Find where the given text appears and provide that cell's center as [x, y] coordinate. 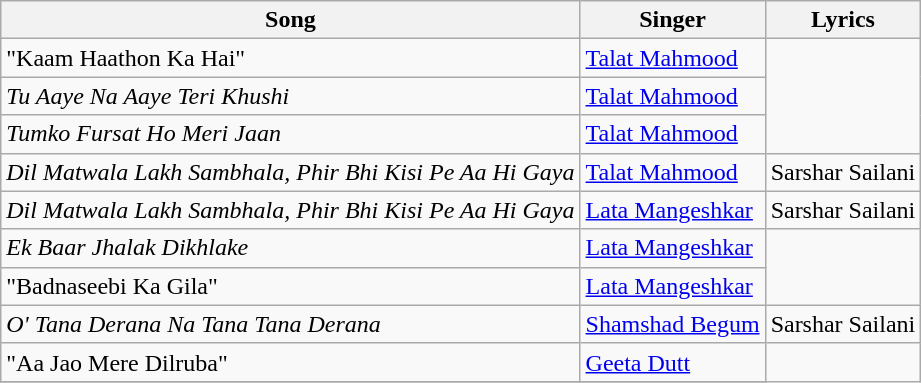
Geeta Dutt [672, 362]
O' Tana Derana Na Tana Tana Derana [290, 324]
Singer [672, 20]
Shamshad Begum [672, 324]
Tu Aaye Na Aaye Teri Khushi [290, 96]
"Badnaseebi Ka Gila" [290, 286]
"Kaam Haathon Ka Hai" [290, 58]
"Aa Jao Mere Dilruba" [290, 362]
Tumko Fursat Ho Meri Jaan [290, 134]
Song [290, 20]
Ek Baar Jhalak Dikhlake [290, 248]
Lyrics [843, 20]
